Capture the cell that displays the provided text and extract its [X, Y] central coordinate. 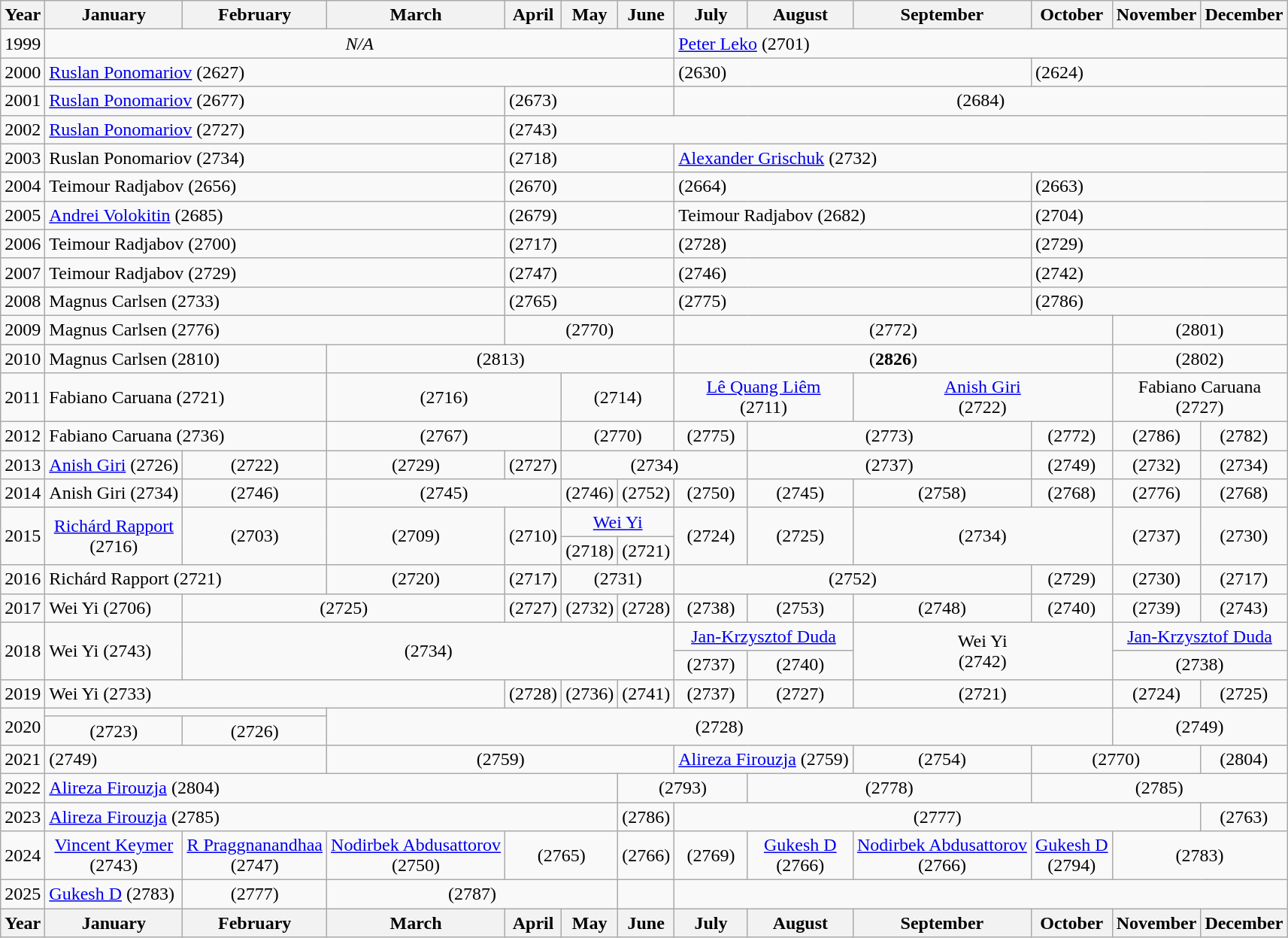
2020 [23, 727]
R Praggnanandhaa(2747) [255, 856]
Alireza Firouzja (2759) [764, 759]
(2704) [1159, 215]
(2663) [1159, 187]
Gukesh D(2794) [1071, 856]
(2630) [853, 72]
(2776) [1156, 493]
Anish Giri (2734) [114, 493]
Ruslan Ponomariov (2727) [275, 129]
Magnus Carlsen (2776) [275, 329]
Magnus Carlsen (2810) [186, 359]
Fabiano Caruana(2727) [1200, 397]
Wei Yi (2743) [114, 651]
(2804) [1244, 759]
(2753) [800, 608]
(2787) [472, 894]
Ruslan Ponomariov (2627) [359, 72]
2023 [23, 816]
Teimour Radjabov (2656) [275, 187]
(2742) [1159, 272]
(2748) [941, 608]
(2785) [1159, 788]
Peter Leko (2701) [980, 44]
(2684) [980, 101]
Teimour Radjabov (2682) [853, 215]
(2773) [889, 436]
2016 [23, 579]
(2754) [941, 759]
Anish Giri (2726) [114, 465]
2013 [23, 465]
2019 [23, 694]
2005 [23, 215]
(2769) [711, 856]
Ruslan Ponomariov (2734) [275, 158]
Magnus Carlsen (2733) [275, 301]
(2782) [1244, 436]
Alexander Grischuk (2732) [980, 158]
(2741) [647, 694]
(2778) [889, 788]
Alireza Firouzja (2785) [332, 816]
Lê Quang Liêm(2711) [764, 397]
Alireza Firouzja (2804) [332, 788]
(2731) [618, 579]
(2723) [114, 730]
2021 [23, 759]
(2747) [589, 272]
Andrei Volokitin (2685) [275, 215]
Wei Yi (2706) [114, 608]
Fabiano Caruana (2721) [186, 397]
2007 [23, 272]
Richárd Rapport(2716) [114, 536]
(2793) [683, 788]
2017 [23, 608]
(2624) [1159, 72]
(2709) [417, 536]
(2763) [1244, 816]
(2813) [501, 359]
Ruslan Ponomariov (2677) [275, 101]
Richárd Rapport (2721) [186, 579]
(2802) [1200, 359]
Anish Giri(2722) [982, 397]
(2750) [711, 493]
Vincent Keymer(2743) [114, 856]
(2720) [417, 579]
Nodirbek Abdusattorov(2766) [941, 856]
(2739) [1156, 608]
(2758) [941, 493]
2014 [23, 493]
2018 [23, 651]
Teimour Radjabov (2729) [275, 272]
(2767) [444, 436]
2024 [23, 856]
2001 [23, 101]
2002 [23, 129]
Gukesh D(2766) [800, 856]
(2766) [647, 856]
1999 [23, 44]
Nodirbek Abdusattorov(2750) [417, 856]
(2673) [589, 101]
Gukesh D (2783) [114, 894]
Wei Yi [618, 522]
(2679) [589, 215]
2010 [23, 359]
2009 [23, 329]
(2670) [589, 187]
Fabiano Caruana (2736) [186, 436]
(2801) [1200, 329]
(2716) [444, 397]
(2826) [893, 359]
2008 [23, 301]
Wei Yi (2733) [275, 694]
2025 [23, 894]
2003 [23, 158]
N/A [359, 44]
(2703) [255, 536]
2012 [23, 436]
(2664) [853, 187]
(2714) [618, 397]
(2710) [534, 536]
Teimour Radjabov (2700) [275, 244]
2015 [23, 536]
2011 [23, 397]
2004 [23, 187]
2022 [23, 788]
(2722) [255, 465]
Wei Yi(2742) [982, 651]
(2736) [589, 694]
2006 [23, 244]
(2759) [501, 759]
2000 [23, 72]
(2726) [255, 730]
(2783) [1200, 856]
